From the cell containing the given text, extract its center point as (X, Y) coordinate. 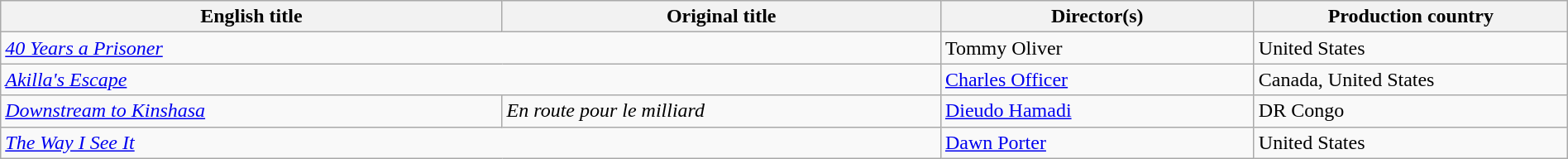
Tommy Oliver (1097, 48)
40 Years a Prisoner (471, 48)
The Way I See It (471, 142)
Production country (1411, 17)
Charles Officer (1097, 79)
Original title (721, 17)
En route pour le milliard (721, 111)
Akilla's Escape (471, 79)
Director(s) (1097, 17)
Dieudo Hamadi (1097, 111)
Canada, United States (1411, 79)
Dawn Porter (1097, 142)
DR Congo (1411, 111)
English title (251, 17)
Downstream to Kinshasa (251, 111)
